For the text-containing cell, return its midpoint in [X, Y] coordinate format. 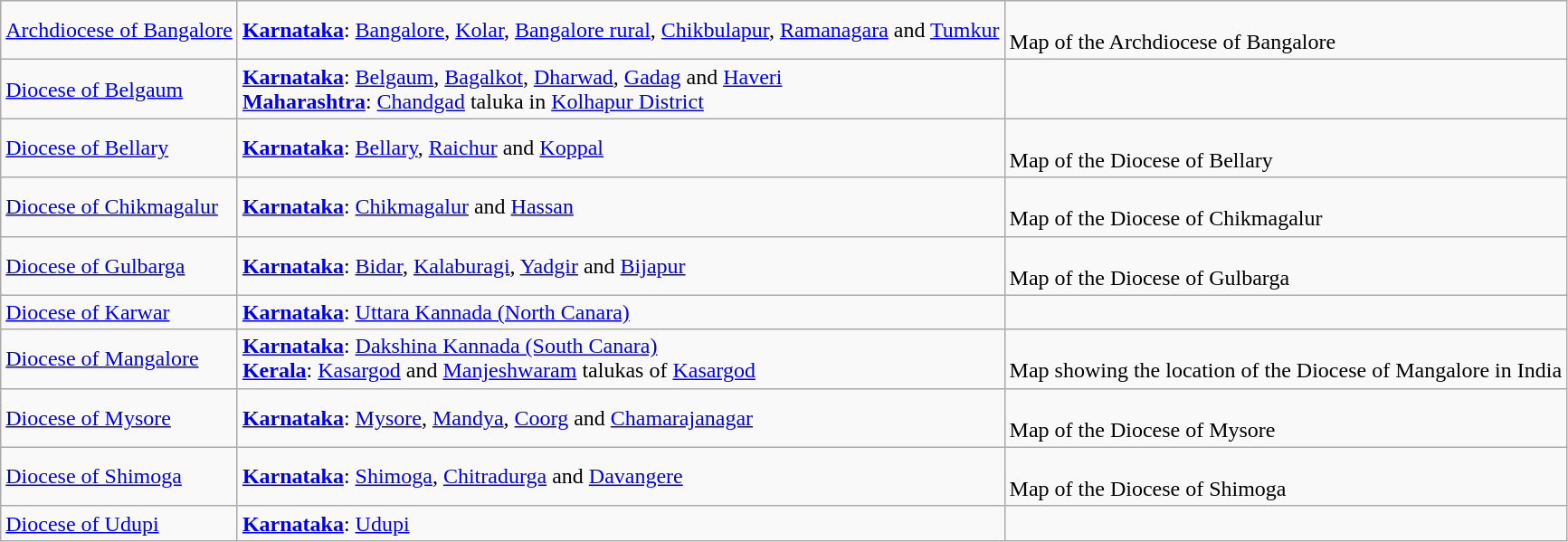
Karnataka: Shimoga, Chitradurga and Davangere [621, 476]
Karnataka: Belgaum, Bagalkot, Dharwad, Gadag and HaveriMaharashtra: Chandgad taluka in Kolhapur District [621, 89]
Diocese of Mangalore [119, 358]
Diocese of Belgaum [119, 89]
Karnataka: Bangalore, Kolar, Bangalore rural, Chikbulapur, Ramanagara and Tumkur [621, 31]
Map of the Diocese of Chikmagalur [1286, 206]
Map of the Diocese of Mysore [1286, 418]
Diocese of Chikmagalur [119, 206]
Karnataka: Mysore, Mandya, Coorg and Chamarajanagar [621, 418]
Map of the Diocese of Shimoga [1286, 476]
Karnataka: Uttara Kannada (North Canara) [621, 312]
Diocese of Karwar [119, 312]
Karnataka: Bellary, Raichur and Koppal [621, 148]
Karnataka: Chikmagalur and Hassan [621, 206]
Diocese of Bellary [119, 148]
Archdiocese of Bangalore [119, 31]
Karnataka: Bidar, Kalaburagi, Yadgir and Bijapur [621, 266]
Diocese of Gulbarga [119, 266]
Map showing the location of the Diocese of Mangalore in India [1286, 358]
Karnataka: Udupi [621, 523]
Diocese of Udupi [119, 523]
Map of the Archdiocese of Bangalore [1286, 31]
Diocese of Mysore [119, 418]
Karnataka: Dakshina Kannada (South Canara)Kerala: Kasargod and Manjeshwaram talukas of Kasargod [621, 358]
Map of the Diocese of Gulbarga [1286, 266]
Diocese of Shimoga [119, 476]
Map of the Diocese of Bellary [1286, 148]
